Pinpoint the cell where the given text exists, returning its (x, y) midpoint coordinate. 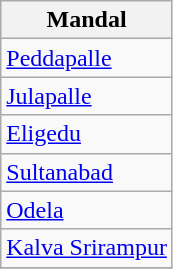
Mandal (87, 20)
Odela (87, 210)
Kalva Srirampur (87, 248)
Peddapalle (87, 58)
Julapalle (87, 96)
Eligedu (87, 134)
Sultanabad (87, 172)
